Extract the [X, Y] coordinate from the center of the cell holding the provided text.  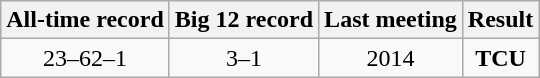
Result [500, 20]
2014 [391, 58]
Last meeting [391, 20]
TCU [500, 58]
All-time record [86, 20]
Big 12 record [244, 20]
23–62–1 [86, 58]
3–1 [244, 58]
